Scan for the cell matching the given text and deliver its (X, Y) coordinate at center. 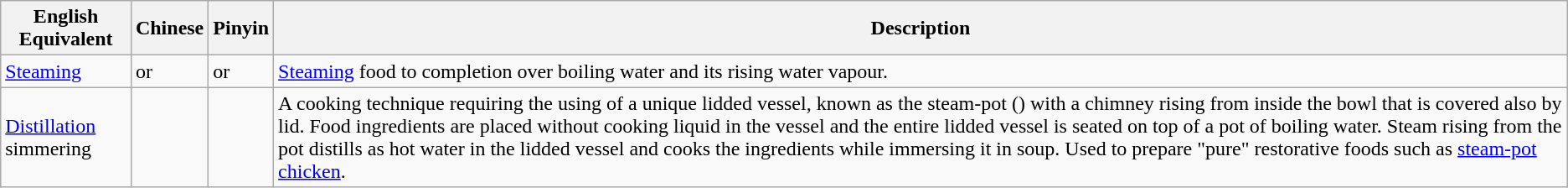
Pinyin (241, 29)
English Equivalent (66, 29)
Chinese (169, 29)
Distillation simmering (66, 138)
Description (921, 29)
Steaming (66, 71)
Steaming food to completion over boiling water and its rising water vapour. (921, 71)
